Identify which cell holds the provided text, then report its (X, Y) central coordinate. 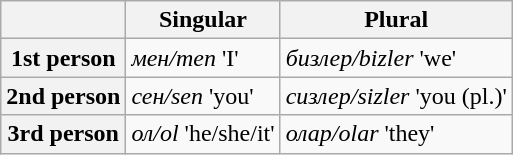
олар/olar 'they' (396, 134)
сизлер/sizler 'you (pl.)' (396, 96)
мен/men 'I' (203, 58)
2nd person (64, 96)
1st person (64, 58)
сен/sen 'you' (203, 96)
3rd person (64, 134)
Singular (203, 20)
Plural (396, 20)
бизлер/bizler 'we' (396, 58)
ол/ol 'he/she/it' (203, 134)
